Determine the [X, Y] coordinate at the center of the cell enclosing the given text.  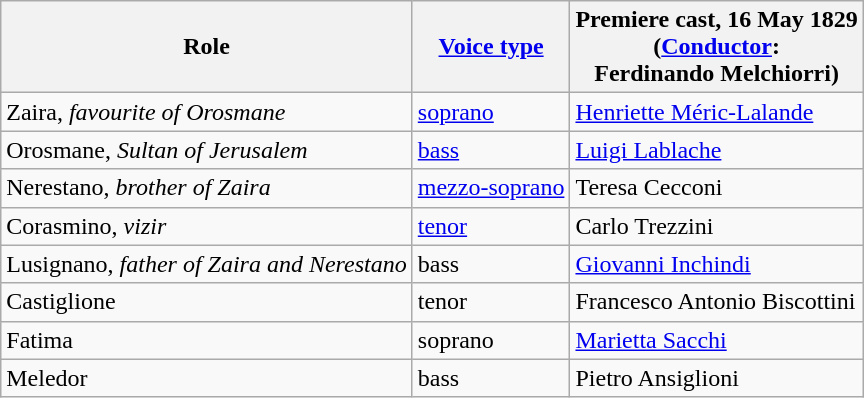
Corasmino, vizir [207, 226]
Role [207, 47]
Zaira, favourite of Orosmane [207, 112]
Carlo Trezzini [716, 226]
Nerestano, brother of Zaira [207, 188]
Meledor [207, 378]
Pietro Ansiglioni [716, 378]
Premiere cast, 16 May 1829(Conductor:Ferdinando Melchiorri) [716, 47]
Giovanni Inchindi [716, 264]
Fatima [207, 340]
Luigi Lablache [716, 150]
Francesco Antonio Biscottini [716, 302]
Lusignano, father of Zaira and Nerestano [207, 264]
mezzo-soprano [491, 188]
Orosmane, Sultan of Jerusalem [207, 150]
Marietta Sacchi [716, 340]
Castiglione [207, 302]
Voice type [491, 47]
Henriette Méric-Lalande [716, 112]
Teresa Cecconi [716, 188]
